Provide the (X, Y) coordinate of the cell's center where the given text is located.  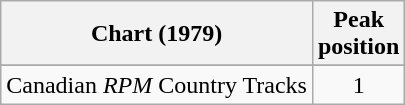
Chart (1979) (157, 34)
Canadian RPM Country Tracks (157, 85)
Peakposition (358, 34)
1 (358, 85)
